Locate the cell with the specified text and output its (x, y) center coordinate. 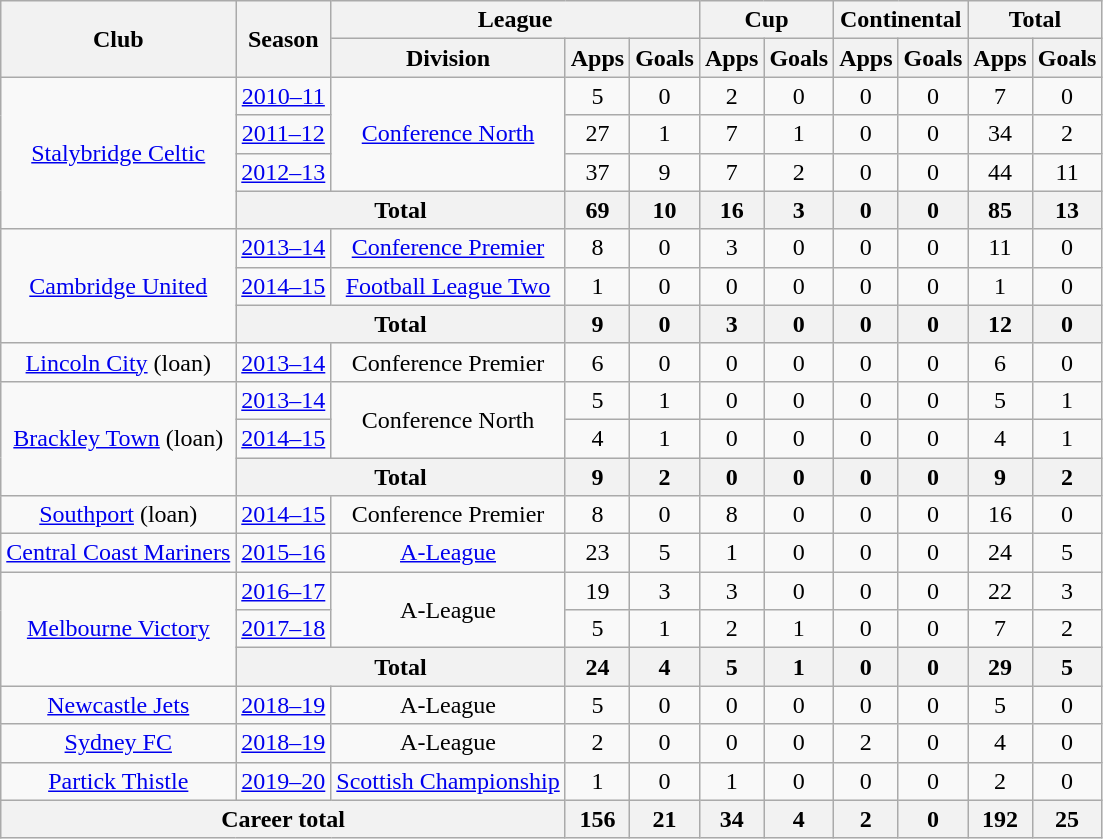
192 (1000, 819)
10 (665, 210)
Cup (766, 20)
Sydney FC (118, 743)
23 (597, 553)
Stalybridge Celtic (118, 153)
Club (118, 39)
2012–13 (284, 172)
37 (597, 172)
Scottish Championship (448, 781)
Football League Two (448, 286)
44 (1000, 172)
2010–11 (284, 96)
Melbourne Victory (118, 629)
2015–16 (284, 553)
Division (448, 58)
25 (1067, 819)
Cambridge United (118, 286)
69 (597, 210)
League (516, 20)
Continental (901, 20)
Southport (loan) (118, 515)
Lincoln City (loan) (118, 362)
12 (1000, 324)
13 (1067, 210)
156 (597, 819)
Brackley Town (loan) (118, 438)
Career total (283, 819)
2019–20 (284, 781)
21 (665, 819)
2011–12 (284, 134)
85 (1000, 210)
2017–18 (284, 629)
22 (1000, 591)
Season (284, 39)
Partick Thistle (118, 781)
2016–17 (284, 591)
19 (597, 591)
Central Coast Mariners (118, 553)
Newcastle Jets (118, 705)
27 (597, 134)
29 (1000, 667)
